Find where the given text appears and provide that cell's center as [x, y] coordinate. 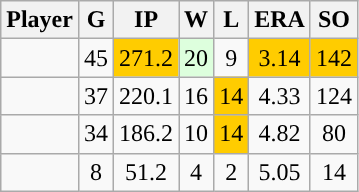
186.2 [146, 134]
2 [232, 172]
9 [232, 58]
271.2 [146, 58]
5.05 [280, 172]
142 [334, 58]
220.1 [146, 96]
W [196, 20]
8 [96, 172]
20 [196, 58]
IP [146, 20]
51.2 [146, 172]
10 [196, 134]
L [232, 20]
4 [196, 172]
124 [334, 96]
16 [196, 96]
37 [96, 96]
4.33 [280, 96]
34 [96, 134]
G [96, 20]
80 [334, 134]
SO [334, 20]
Player [40, 20]
ERA [280, 20]
45 [96, 58]
3.14 [280, 58]
4.82 [280, 134]
